Extract the (X, Y) coordinate from the center of the cell holding the provided text.  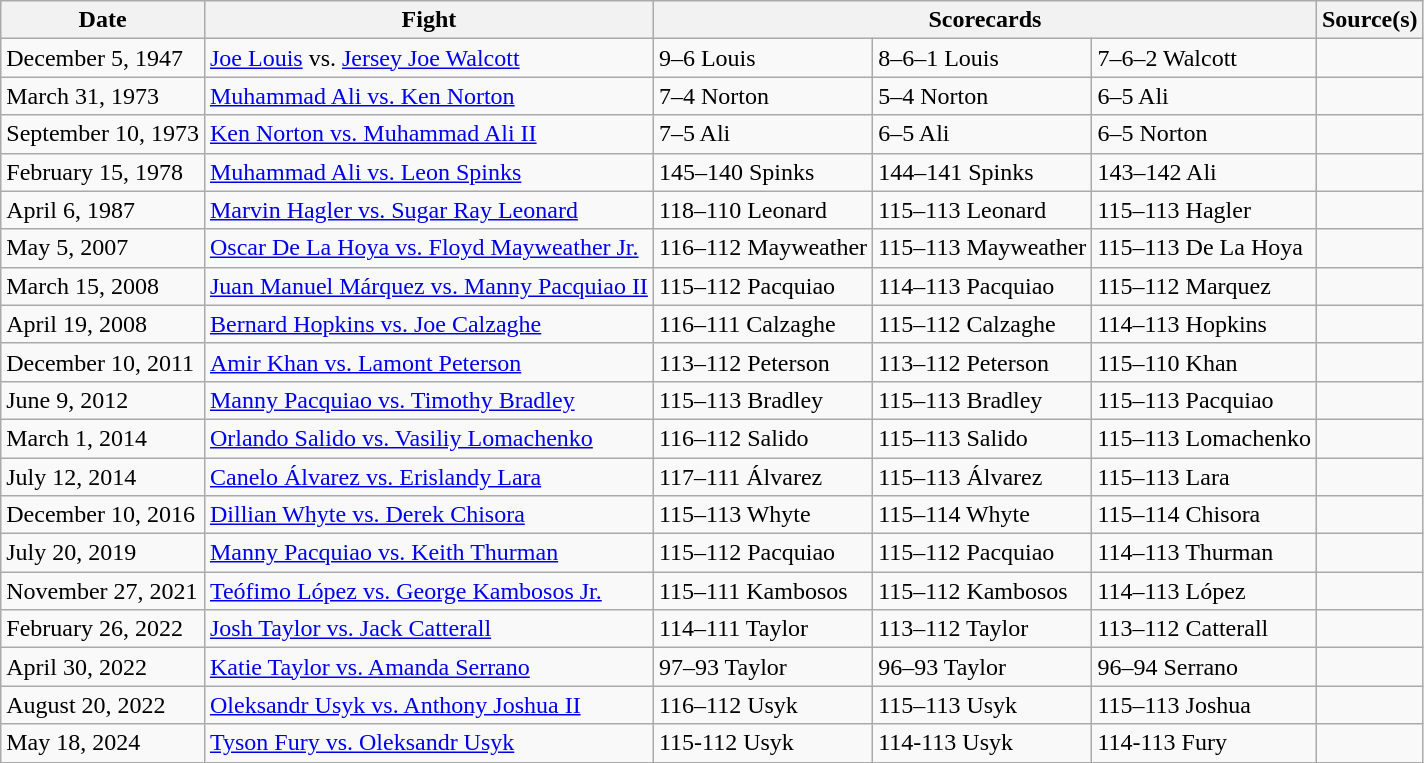
December 5, 1947 (103, 58)
Joe Louis vs. Jersey Joe Walcott (428, 58)
Marvin Hagler vs. Sugar Ray Leonard (428, 210)
May 18, 2024 (103, 743)
April 6, 1987 (103, 210)
Dillian Whyte vs. Derek Chisora (428, 515)
Fight (428, 20)
Oscar De La Hoya vs. Floyd Mayweather Jr. (428, 248)
115–113 Leonard (982, 210)
8–6–1 Louis (982, 58)
115–113 Whyte (762, 515)
114–113 Pacquiao (982, 286)
144–141 Spinks (982, 172)
114–111 Taylor (762, 629)
Source(s) (1370, 20)
114–113 Hopkins (1204, 324)
117–111 Álvarez (762, 477)
July 20, 2019 (103, 553)
Date (103, 20)
114-113 Usyk (982, 743)
114–113 Thurman (1204, 553)
Manny Pacquiao vs. Timothy Bradley (428, 400)
115–113 Lara (1204, 477)
97–93 Taylor (762, 667)
96–94 Serrano (1204, 667)
115–113 Lomachenko (1204, 438)
Tyson Fury vs. Oleksandr Usyk (428, 743)
August 20, 2022 (103, 705)
Katie Taylor vs. Amanda Serrano (428, 667)
July 12, 2014 (103, 477)
April 30, 2022 (103, 667)
115–113 Salido (982, 438)
February 26, 2022 (103, 629)
March 31, 1973 (103, 96)
Bernard Hopkins vs. Joe Calzaghe (428, 324)
Amir Khan vs. Lamont Peterson (428, 362)
116–112 Usyk (762, 705)
115–110 Khan (1204, 362)
September 10, 1973 (103, 134)
Oleksandr Usyk vs. Anthony Joshua II (428, 705)
115–113 Álvarez (982, 477)
April 19, 2008 (103, 324)
Juan Manuel Márquez vs. Manny Pacquiao II (428, 286)
March 1, 2014 (103, 438)
118–110 Leonard (762, 210)
114–113 López (1204, 591)
115–113 Pacquiao (1204, 400)
145–140 Spinks (762, 172)
7–5 Ali (762, 134)
115-112 Usyk (762, 743)
116–112 Salido (762, 438)
115–112 Marquez (1204, 286)
Ken Norton vs. Muhammad Ali II (428, 134)
116–111 Calzaghe (762, 324)
Muhammad Ali vs. Leon Spinks (428, 172)
113–112 Taylor (982, 629)
115–112 Kambosos (982, 591)
March 15, 2008 (103, 286)
December 10, 2011 (103, 362)
Orlando Salido vs. Vasiliy Lomachenko (428, 438)
6–5 Norton (1204, 134)
115–113 Hagler (1204, 210)
June 9, 2012 (103, 400)
5–4 Norton (982, 96)
115–114 Chisora (1204, 515)
Muhammad Ali vs. Ken Norton (428, 96)
114-113 Fury (1204, 743)
Teófimo López vs. George Kambosos Jr. (428, 591)
115–113 Joshua (1204, 705)
May 5, 2007 (103, 248)
116–112 Mayweather (762, 248)
143–142 Ali (1204, 172)
7–4 Norton (762, 96)
115–113 Mayweather (982, 248)
Scorecards (984, 20)
113–112 Catterall (1204, 629)
Manny Pacquiao vs. Keith Thurman (428, 553)
December 10, 2016 (103, 515)
November 27, 2021 (103, 591)
February 15, 1978 (103, 172)
115–113 Usyk (982, 705)
115–114 Whyte (982, 515)
Canelo Álvarez vs. Erislandy Lara (428, 477)
Josh Taylor vs. Jack Catterall (428, 629)
7–6–2 Walcott (1204, 58)
115–112 Calzaghe (982, 324)
96–93 Taylor (982, 667)
9–6 Louis (762, 58)
115–111 Kambosos (762, 591)
115–113 De La Hoya (1204, 248)
